Return [X, Y] of the center of cell containing provided text 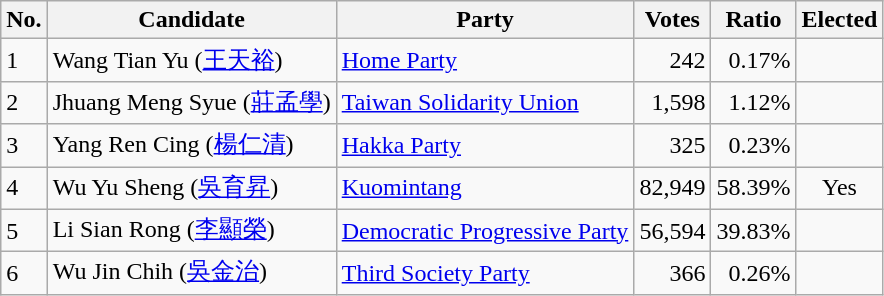
Wu Jin Chih (吳金治) [192, 274]
4 [24, 188]
Third Society Party [485, 274]
39.83% [754, 230]
Li Sian Rong (李顯榮) [192, 230]
Elected [840, 20]
5 [24, 230]
1,598 [672, 102]
0.23% [754, 146]
1.12% [754, 102]
56,594 [672, 230]
Hakka Party [485, 146]
366 [672, 274]
0.17% [754, 60]
2 [24, 102]
Votes [672, 20]
Party [485, 20]
Jhuang Meng Syue (莊孟學) [192, 102]
Wang Tian Yu (王天裕) [192, 60]
No. [24, 20]
Taiwan Solidarity Union [485, 102]
325 [672, 146]
242 [672, 60]
Yes [840, 188]
Kuomintang [485, 188]
Ratio [754, 20]
Democratic Progressive Party [485, 230]
3 [24, 146]
Yang Ren Cing (楊仁清) [192, 146]
82,949 [672, 188]
1 [24, 60]
Home Party [485, 60]
6 [24, 274]
0.26% [754, 274]
Candidate [192, 20]
58.39% [754, 188]
Wu Yu Sheng (吳育昇) [192, 188]
